Locate the cell with the specified text and output its (X, Y) center coordinate. 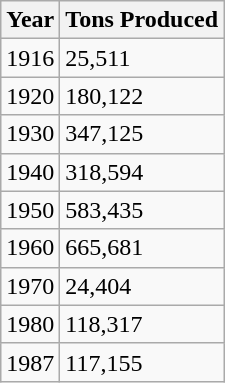
180,122 (142, 96)
1930 (30, 134)
583,435 (142, 210)
24,404 (142, 286)
1987 (30, 362)
25,511 (142, 58)
1940 (30, 172)
Tons Produced (142, 20)
1970 (30, 286)
117,155 (142, 362)
1920 (30, 96)
1960 (30, 248)
665,681 (142, 248)
1950 (30, 210)
Year (30, 20)
318,594 (142, 172)
1916 (30, 58)
1980 (30, 324)
118,317 (142, 324)
347,125 (142, 134)
